Extract the (X, Y) coordinate from the center of the cell holding the provided text.  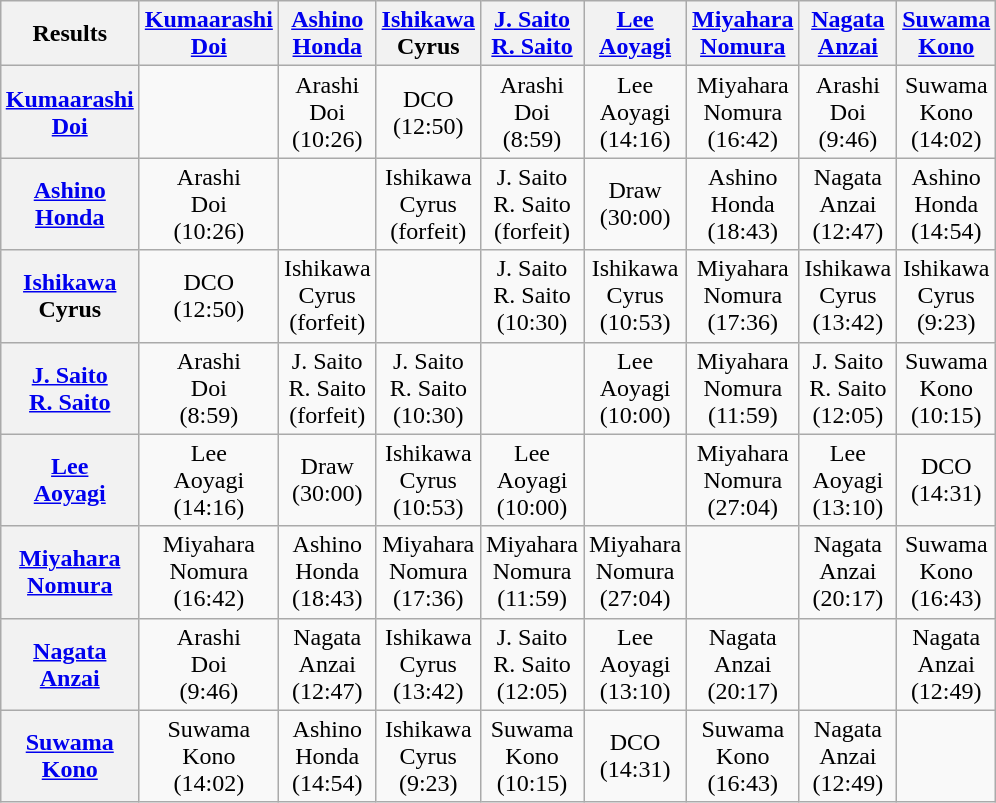
Results (70, 34)
